Find where the given text appears and provide that cell's center as [X, Y] coordinate. 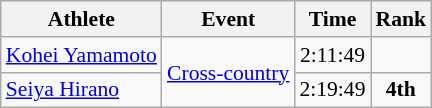
Cross-country [228, 72]
Event [228, 19]
Seiya Hirano [82, 90]
2:19:49 [332, 90]
Time [332, 19]
4th [402, 90]
Kohei Yamamoto [82, 55]
2:11:49 [332, 55]
Rank [402, 19]
Athlete [82, 19]
